Determine the [x, y] coordinate at the center of the cell enclosing the given text.  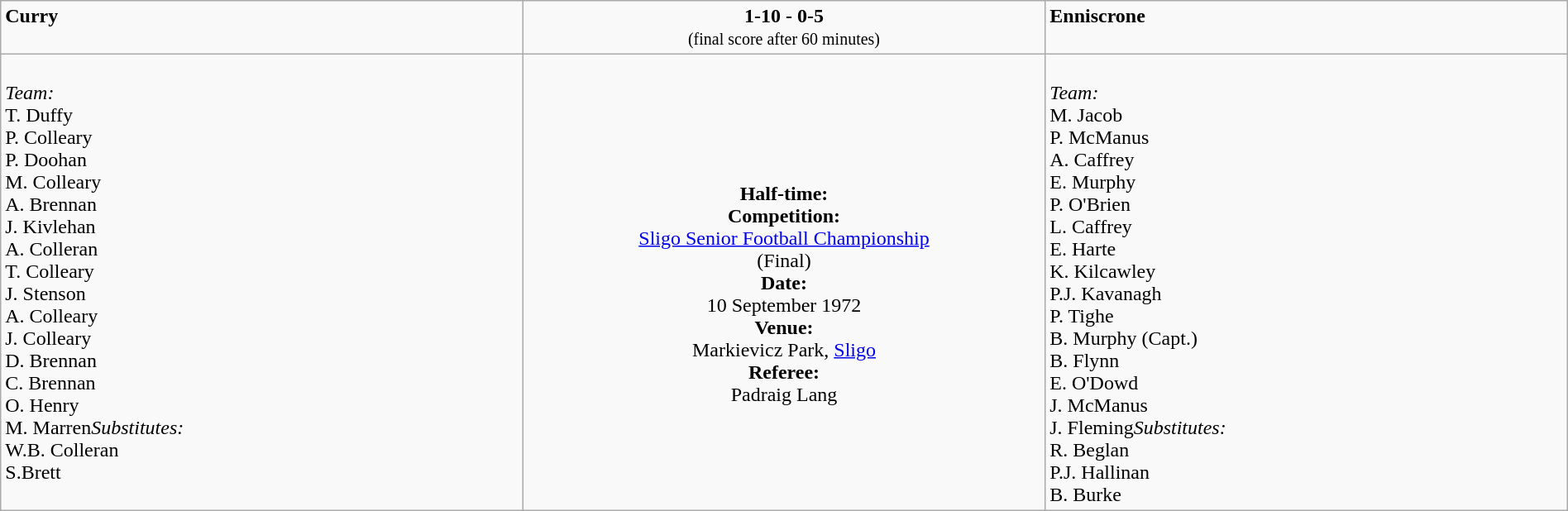
Curry [262, 28]
Enniscrone [1307, 28]
1-10 - 0-5(final score after 60 minutes) [784, 28]
Half-time:Competition:Sligo Senior Football Championship(Final)Date:10 September 1972Venue:Markievicz Park, SligoReferee:Padraig Lang [784, 283]
